Provide the [X, Y] coordinate of the cell's center where the given text is located.  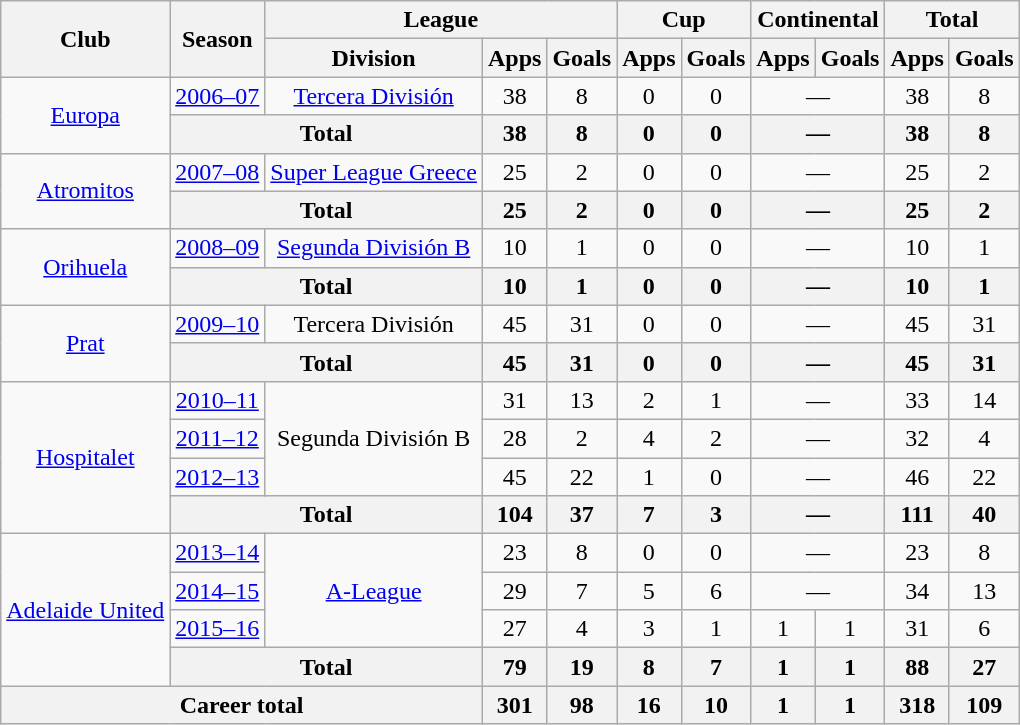
98 [582, 705]
Club [86, 39]
79 [514, 667]
318 [917, 705]
46 [917, 477]
33 [917, 400]
40 [984, 515]
Hospitalet [86, 457]
League [441, 20]
109 [984, 705]
32 [917, 438]
Prat [86, 343]
104 [514, 515]
2013–14 [218, 553]
301 [514, 705]
Super League Greece [374, 172]
Division [374, 58]
19 [582, 667]
2007–08 [218, 172]
28 [514, 438]
14 [984, 400]
Season [218, 39]
29 [514, 591]
2009–10 [218, 324]
5 [649, 591]
16 [649, 705]
34 [917, 591]
37 [582, 515]
Atromitos [86, 191]
Orihuela [86, 267]
Cup [684, 20]
2014–15 [218, 591]
A-League [374, 591]
2006–07 [218, 96]
2010–11 [218, 400]
Adelaide United [86, 610]
Continental [818, 20]
111 [917, 515]
2012–13 [218, 477]
Career total [242, 705]
2008–09 [218, 248]
88 [917, 667]
2011–12 [218, 438]
2015–16 [218, 629]
Europa [86, 115]
